Provide the (X, Y) coordinate of the cell's center where the given text is located.  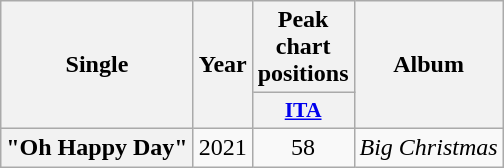
Single (97, 65)
"Oh Happy Day" (97, 147)
Album (428, 65)
ITA (303, 111)
Peak chart positions (303, 47)
58 (303, 147)
2021 (222, 147)
Big Christmas (428, 147)
Year (222, 65)
